Detect which cell encompasses the target text, then output its [x, y] center coordinate. 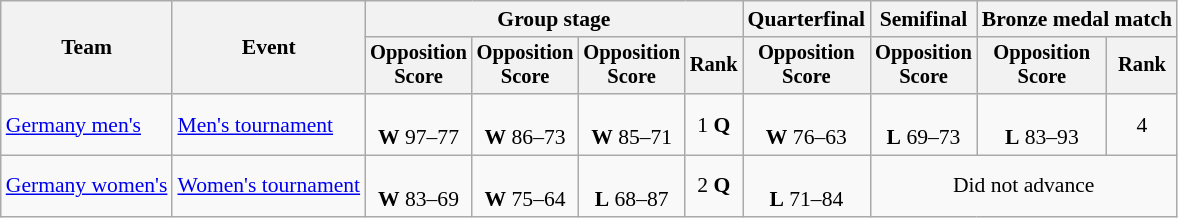
L 69–73 [924, 124]
Event [268, 48]
Men's tournament [268, 124]
Team [87, 48]
L 71–84 [807, 186]
W 75–64 [526, 186]
Quarterfinal [807, 19]
Germany women's [87, 186]
4 [1142, 124]
W 86–73 [526, 124]
W 97–77 [418, 124]
Did not advance [1024, 186]
Group stage [554, 19]
Germany men's [87, 124]
2 Q [714, 186]
Bronze medal match [1077, 19]
Women's tournament [268, 186]
W 76–63 [807, 124]
L 68–87 [632, 186]
L 83–93 [1042, 124]
W 83–69 [418, 186]
W 85–71 [632, 124]
1 Q [714, 124]
Semifinal [924, 19]
